Return (x, y) of the center of cell containing provided text 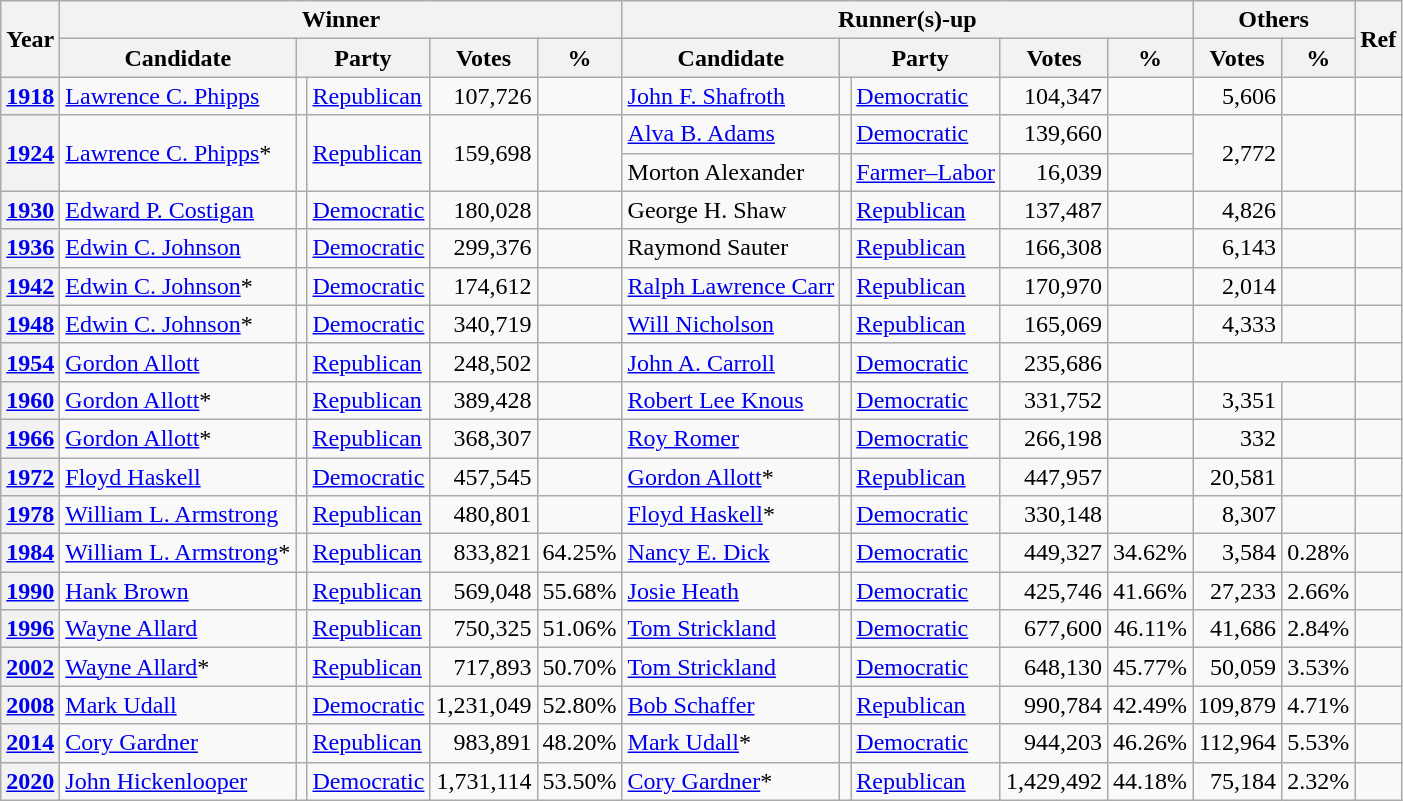
55.68% (580, 591)
1,231,049 (484, 705)
2,772 (1238, 153)
235,686 (1054, 362)
833,821 (484, 553)
Morton Alexander (731, 172)
330,148 (1054, 515)
Runner(s)-up (907, 20)
983,891 (484, 743)
4,826 (1238, 210)
46.11% (1150, 629)
50,059 (1238, 667)
5,606 (1238, 96)
William L. Armstrong* (178, 553)
41.66% (1150, 591)
Edwin C. Johnson (178, 248)
368,307 (484, 438)
1930 (30, 210)
52.80% (580, 705)
Wayne Allard (178, 629)
20,581 (1238, 477)
480,801 (484, 515)
1,429,492 (1054, 781)
389,428 (484, 400)
William L. Armstrong (178, 515)
1984 (30, 553)
3,584 (1238, 553)
2,014 (1238, 286)
Ref (1378, 39)
1972 (30, 477)
75,184 (1238, 781)
166,308 (1054, 248)
447,957 (1054, 477)
944,203 (1054, 743)
1990 (30, 591)
137,487 (1054, 210)
1996 (30, 629)
Mark Udall* (731, 743)
3.53% (1318, 667)
2.84% (1318, 629)
1918 (30, 96)
569,048 (484, 591)
340,719 (484, 324)
Floyd Haskell (178, 477)
2.32% (1318, 781)
1924 (30, 153)
2014 (30, 743)
104,347 (1054, 96)
Ralph Lawrence Carr (731, 286)
27,233 (1238, 591)
107,726 (484, 96)
50.70% (580, 667)
Robert Lee Knous (731, 400)
425,746 (1054, 591)
1954 (30, 362)
266,198 (1054, 438)
Lawrence C. Phipps* (178, 153)
Winner (341, 20)
Alva B. Adams (731, 134)
41,686 (1238, 629)
46.26% (1150, 743)
170,970 (1054, 286)
648,130 (1054, 667)
Wayne Allard* (178, 667)
248,502 (484, 362)
165,069 (1054, 324)
Will Nicholson (731, 324)
John Hickenlooper (178, 781)
34.62% (1150, 553)
Edward P. Costigan (178, 210)
2008 (30, 705)
Cory Gardner* (731, 781)
5.53% (1318, 743)
332 (1238, 438)
1936 (30, 248)
Lawrence C. Phipps (178, 96)
6,143 (1238, 248)
1,731,114 (484, 781)
Nancy E. Dick (731, 553)
1966 (30, 438)
Roy Romer (731, 438)
2020 (30, 781)
159,698 (484, 153)
Year (30, 39)
109,879 (1238, 705)
44.18% (1150, 781)
4,333 (1238, 324)
George H. Shaw (731, 210)
Raymond Sauter (731, 248)
Gordon Allott (178, 362)
1978 (30, 515)
42.49% (1150, 705)
51.06% (580, 629)
3,351 (1238, 400)
Cory Gardner (178, 743)
717,893 (484, 667)
457,545 (484, 477)
48.20% (580, 743)
53.50% (580, 781)
180,028 (484, 210)
139,660 (1054, 134)
331,752 (1054, 400)
1960 (30, 400)
John A. Carroll (731, 362)
John F. Shafroth (731, 96)
0.28% (1318, 553)
449,327 (1054, 553)
750,325 (484, 629)
16,039 (1054, 172)
Bob Schaffer (731, 705)
Farmer–Labor (926, 172)
677,600 (1054, 629)
45.77% (1150, 667)
8,307 (1238, 515)
Others (1274, 20)
4.71% (1318, 705)
2.66% (1318, 591)
64.25% (580, 553)
Mark Udall (178, 705)
174,612 (484, 286)
1942 (30, 286)
Josie Heath (731, 591)
299,376 (484, 248)
Hank Brown (178, 591)
Floyd Haskell* (731, 515)
1948 (30, 324)
2002 (30, 667)
112,964 (1238, 743)
990,784 (1054, 705)
